Determine the [X, Y] coordinate at the center of the cell enclosing the given text.  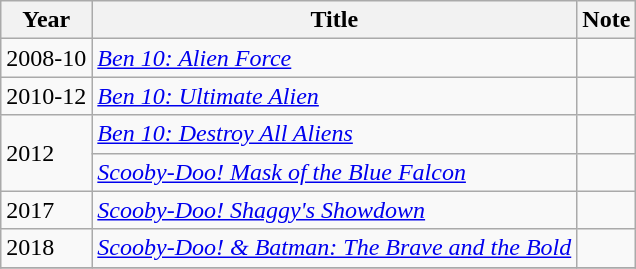
Scooby-Doo! Shaggy's Showdown [334, 210]
Scooby-Doo! & Batman: The Brave and the Bold [334, 248]
2010-12 [46, 96]
Year [46, 20]
Ben 10: Alien Force [334, 58]
Note [606, 20]
2017 [46, 210]
2012 [46, 153]
2008-10 [46, 58]
Ben 10: Destroy All Aliens [334, 134]
2018 [46, 248]
Title [334, 20]
Scooby-Doo! Mask of the Blue Falcon [334, 172]
Ben 10: Ultimate Alien [334, 96]
